Capture the cell that displays the provided text and extract its (X, Y) central coordinate. 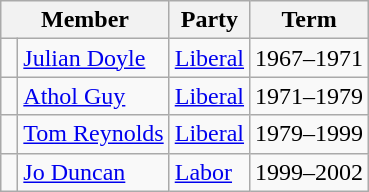
1967–1971 (310, 58)
1979–1999 (310, 134)
1999–2002 (310, 172)
Jo Duncan (94, 172)
Tom Reynolds (94, 134)
Athol Guy (94, 96)
Member (85, 20)
1971–1979 (310, 96)
Term (310, 20)
Labor (209, 172)
Party (209, 20)
Julian Doyle (94, 58)
